Extract the [x, y] coordinate from the center of the cell holding the provided text.  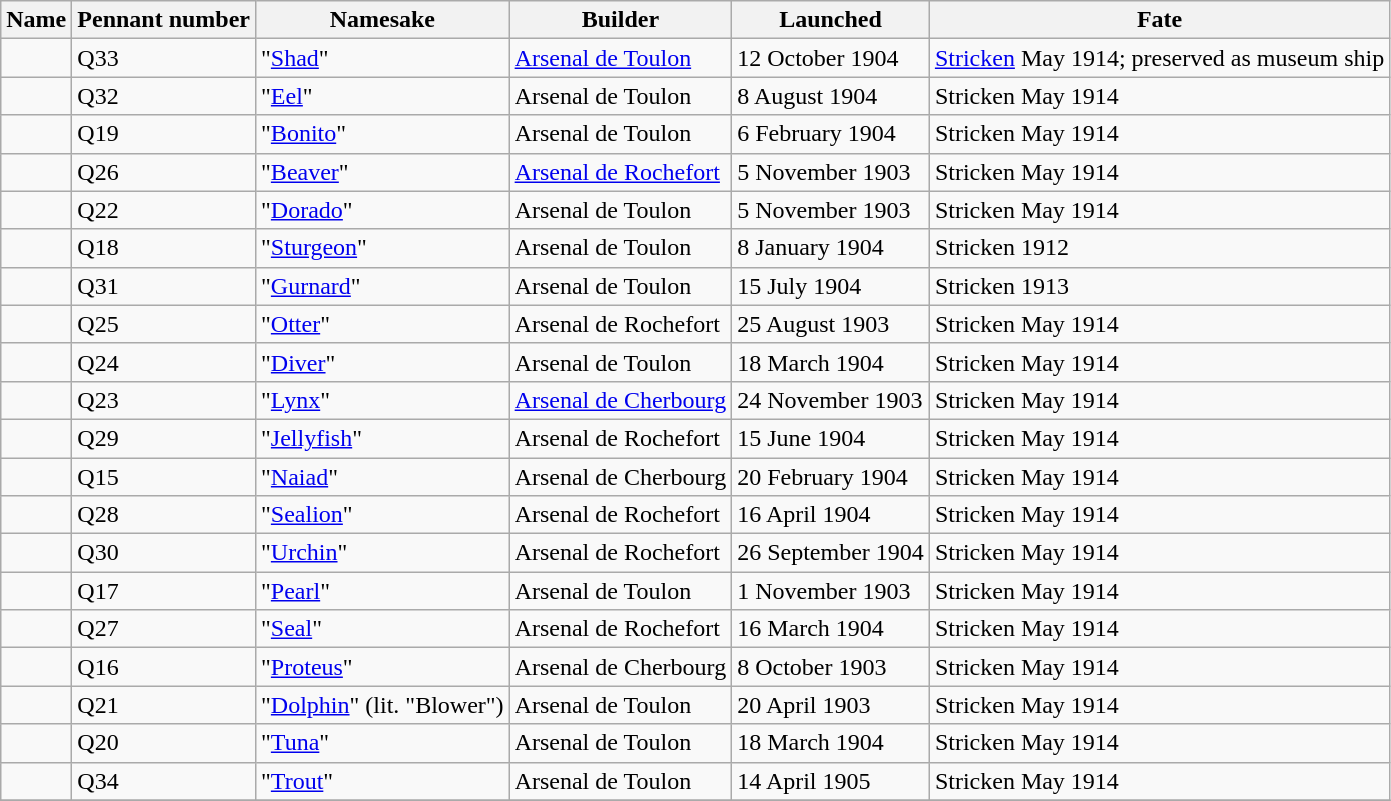
"Sealion" [383, 515]
"Tuna" [383, 743]
"Urchin" [383, 553]
1 November 1903 [831, 591]
Q32 [164, 96]
"Beaver" [383, 172]
Q25 [164, 324]
Q19 [164, 134]
16 March 1904 [831, 629]
Q27 [164, 629]
Q21 [164, 705]
Launched [831, 20]
15 June 1904 [831, 438]
Q24 [164, 362]
"Naiad" [383, 477]
Q15 [164, 477]
8 October 1903 [831, 667]
26 September 1904 [831, 553]
"Sturgeon" [383, 248]
Namesake [383, 20]
16 April 1904 [831, 515]
20 February 1904 [831, 477]
Pennant number [164, 20]
"Jellyfish" [383, 438]
6 February 1904 [831, 134]
Q28 [164, 515]
Q31 [164, 286]
Q18 [164, 248]
"Lynx" [383, 400]
Q26 [164, 172]
Q33 [164, 58]
"Dolphin" (lit. "Blower") [383, 705]
"Trout" [383, 781]
Stricken 1913 [1159, 286]
14 April 1905 [831, 781]
Stricken May 1914; preserved as museum ship [1159, 58]
"Proteus" [383, 667]
"Otter" [383, 324]
"Seal" [383, 629]
Q29 [164, 438]
"Shad" [383, 58]
"Eel" [383, 96]
Stricken 1912 [1159, 248]
"Pearl" [383, 591]
Q30 [164, 553]
Builder [620, 20]
Q22 [164, 210]
12 October 1904 [831, 58]
25 August 1903 [831, 324]
8 January 1904 [831, 248]
"Gurnard" [383, 286]
Q16 [164, 667]
Q23 [164, 400]
"Diver" [383, 362]
Q34 [164, 781]
Q17 [164, 591]
24 November 1903 [831, 400]
Fate [1159, 20]
15 July 1904 [831, 286]
"Bonito" [383, 134]
8 August 1904 [831, 96]
Q20 [164, 743]
Name [36, 20]
20 April 1903 [831, 705]
"Dorado" [383, 210]
